Scan for the cell matching the given text and deliver its [x, y] coordinate at center. 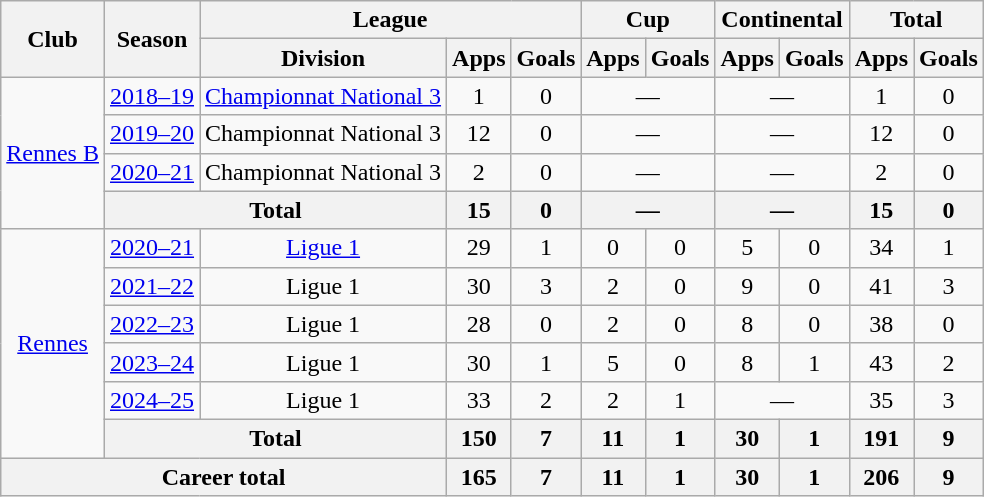
2019–20 [152, 134]
Continental [782, 20]
Season [152, 39]
43 [881, 362]
206 [881, 477]
2021–22 [152, 286]
Cup [648, 20]
Club [53, 39]
Rennes [53, 343]
League [390, 20]
33 [479, 400]
28 [479, 324]
2018–19 [152, 96]
38 [881, 324]
35 [881, 400]
191 [881, 438]
41 [881, 286]
2024–25 [152, 400]
Rennes B [53, 153]
2022–23 [152, 324]
34 [881, 248]
2023–24 [152, 362]
Division [324, 58]
165 [479, 477]
29 [479, 248]
150 [479, 438]
Career total [224, 477]
